For the text-containing cell, return its midpoint in (X, Y) coordinate format. 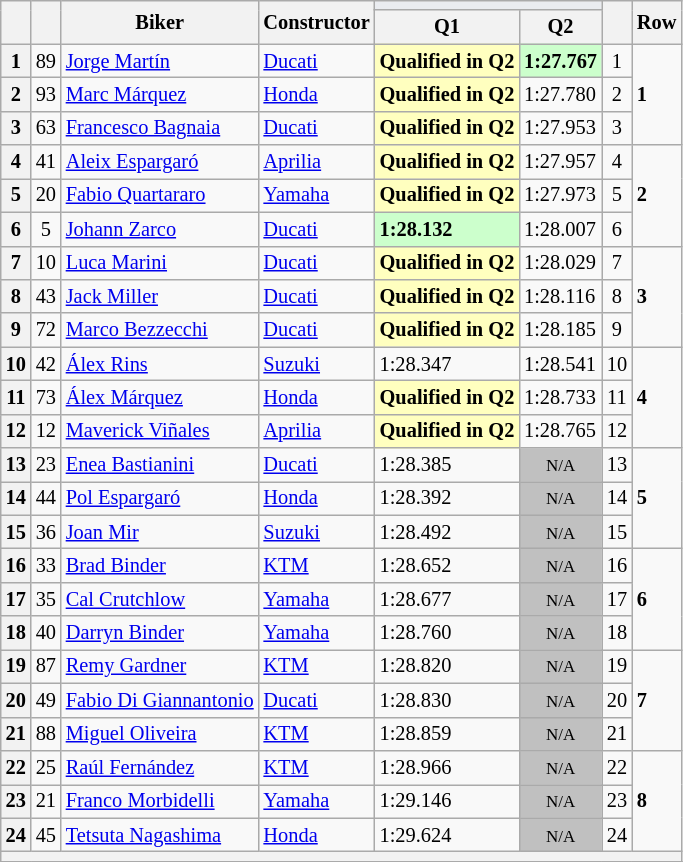
Jorge Martín (160, 61)
1:28.029 (560, 263)
49 (46, 700)
Remy Gardner (160, 666)
Maverick Viñales (160, 431)
87 (46, 666)
1:28.652 (447, 565)
1:28.830 (447, 700)
41 (46, 162)
1:28.116 (560, 296)
Francesco Bagnaia (160, 128)
Joan Mir (160, 532)
Constructor (317, 22)
1:28.859 (447, 734)
1:27.973 (560, 195)
42 (46, 364)
Marc Márquez (160, 94)
Biker (160, 22)
1:28.132 (447, 229)
1:28.392 (447, 498)
Marco Bezzecchi (160, 330)
Álex Rins (160, 364)
1:27.780 (560, 94)
Jack Miller (160, 296)
1:27.957 (560, 162)
Pol Espargaró (160, 498)
1:28.007 (560, 229)
1:27.767 (560, 61)
Fabio Di Giannantonio (160, 700)
89 (46, 61)
63 (46, 128)
Enea Bastianini (160, 465)
1:29.146 (447, 801)
1:29.624 (447, 835)
Raúl Fernández (160, 767)
Johann Zarco (160, 229)
Fabio Quartararo (160, 195)
Q2 (560, 27)
Luca Marini (160, 263)
1:28.385 (447, 465)
45 (46, 835)
1:28.765 (560, 431)
Tetsuta Nagashima (160, 835)
1:28.541 (560, 364)
1:27.953 (560, 128)
36 (46, 532)
25 (46, 767)
40 (46, 633)
1:28.820 (447, 666)
Brad Binder (160, 565)
1:28.347 (447, 364)
Cal Crutchlow (160, 599)
44 (46, 498)
88 (46, 734)
73 (46, 397)
1:28.760 (447, 633)
Álex Márquez (160, 397)
Q1 (447, 27)
Franco Morbidelli (160, 801)
93 (46, 94)
1:28.677 (447, 599)
1:28.733 (560, 397)
1:28.185 (560, 330)
1:28.492 (447, 532)
72 (46, 330)
Row (656, 22)
33 (46, 565)
35 (46, 599)
Miguel Oliveira (160, 734)
1:28.966 (447, 767)
43 (46, 296)
Darryn Binder (160, 633)
Aleix Espargaró (160, 162)
